Identify which cell holds the provided text, then report its [X, Y] central coordinate. 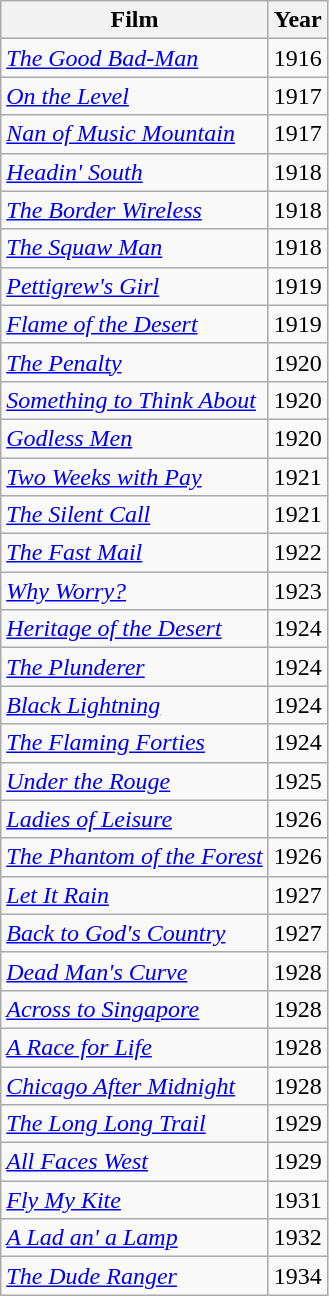
Nan of Music Mountain [134, 134]
The Long Long Trail [134, 1124]
Film [134, 20]
The Squaw Man [134, 248]
The Penalty [134, 362]
Back to God's Country [134, 933]
1931 [298, 1200]
The Border Wireless [134, 210]
Black Lightning [134, 705]
1925 [298, 781]
A Race for Life [134, 1047]
Heritage of the Desert [134, 629]
1934 [298, 1276]
Flame of the Desert [134, 324]
Chicago After Midnight [134, 1085]
Headin' South [134, 172]
Let It Rain [134, 895]
Godless Men [134, 438]
A Lad an' a Lamp [134, 1238]
1923 [298, 591]
The Dude Ranger [134, 1276]
Dead Man's Curve [134, 971]
The Phantom of the Forest [134, 857]
All Faces West [134, 1162]
The Fast Mail [134, 553]
1916 [298, 58]
1932 [298, 1238]
Pettigrew's Girl [134, 286]
Ladies of Leisure [134, 819]
The Plunderer [134, 667]
The Good Bad-Man [134, 58]
The Silent Call [134, 515]
Something to Think About [134, 400]
Fly My Kite [134, 1200]
On the Level [134, 96]
Under the Rouge [134, 781]
Why Worry? [134, 591]
Two Weeks with Pay [134, 477]
1922 [298, 553]
The Flaming Forties [134, 743]
Across to Singapore [134, 1009]
Year [298, 20]
